Identify which cell holds the provided text, then report its (X, Y) central coordinate. 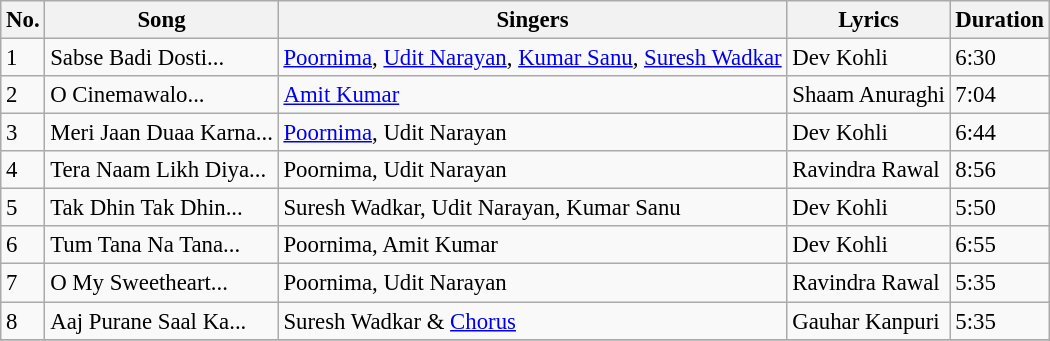
6:55 (1000, 245)
Poornima, Udit Narayan, Kumar Sanu, Suresh Wadkar (532, 58)
O My Sweetheart... (162, 283)
Tak Dhin Tak Dhin... (162, 208)
Gauhar Kanpuri (868, 321)
1 (23, 58)
Suresh Wadkar, Udit Narayan, Kumar Sanu (532, 208)
6:30 (1000, 58)
6 (23, 245)
Sabse Badi Dosti... (162, 58)
Shaam Anuraghi (868, 95)
4 (23, 170)
7:04 (1000, 95)
8:56 (1000, 170)
Lyrics (868, 20)
5:50 (1000, 208)
No. (23, 20)
Aaj Purane Saal Ka... (162, 321)
5 (23, 208)
3 (23, 133)
Meri Jaan Duaa Karna... (162, 133)
Duration (1000, 20)
O Cinemawalo... (162, 95)
Tum Tana Na Tana... (162, 245)
7 (23, 283)
Suresh Wadkar & Chorus (532, 321)
Tera Naam Likh Diya... (162, 170)
Amit Kumar (532, 95)
2 (23, 95)
Singers (532, 20)
8 (23, 321)
Poornima, Amit Kumar (532, 245)
Song (162, 20)
6:44 (1000, 133)
